Provide the (X, Y) coordinate of the cell's center where the given text is located.  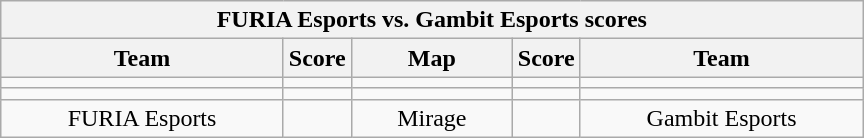
FURIA Esports (142, 118)
FURIA Esports vs. Gambit Esports scores (432, 20)
Map (432, 58)
Mirage (432, 118)
Gambit Esports (722, 118)
